Output the (x, y) coordinate of the center of the cell containing the given text.  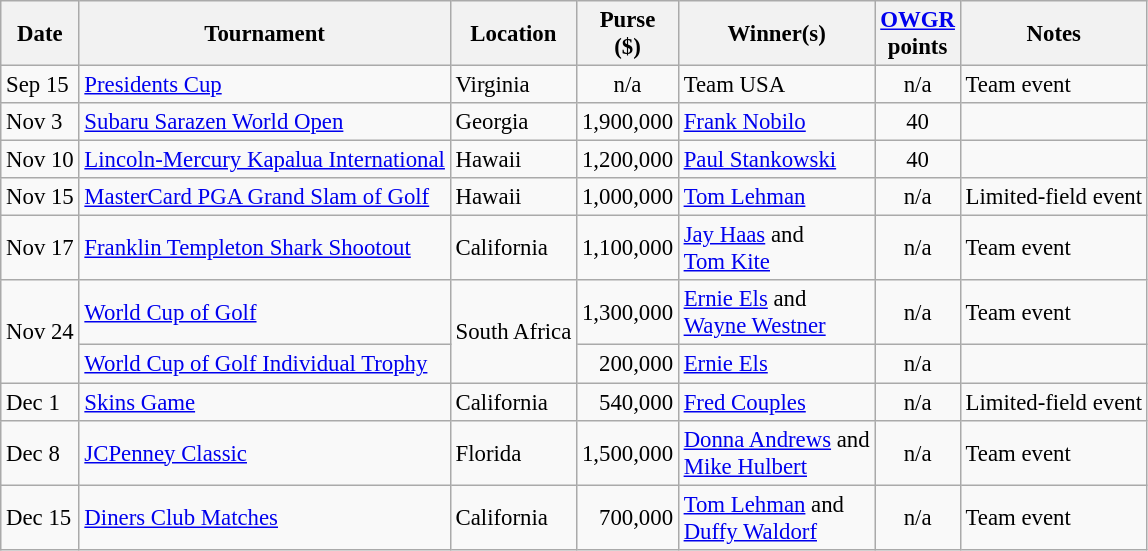
Presidents Cup (264, 85)
Florida (513, 452)
Skins Game (264, 402)
South Africa (513, 331)
Dec 8 (40, 452)
World Cup of Golf (264, 312)
Dec 1 (40, 402)
700,000 (628, 518)
Nov 3 (40, 122)
Tom Lehman (776, 197)
1,500,000 (628, 452)
Lincoln-Mercury Kapalua International (264, 160)
Tournament (264, 34)
Franklin Templeton Shark Shootout (264, 248)
Jay Haas and Tom Kite (776, 248)
Subaru Sarazen World Open (264, 122)
MasterCard PGA Grand Slam of Golf (264, 197)
World Cup of Golf Individual Trophy (264, 364)
Date (40, 34)
Ernie Els and Wayne Westner (776, 312)
540,000 (628, 402)
Team USA (776, 85)
Frank Nobilo (776, 122)
Notes (1054, 34)
Dec 15 (40, 518)
Tom Lehman and Duffy Waldorf (776, 518)
Winner(s) (776, 34)
1,200,000 (628, 160)
Nov 17 (40, 248)
JCPenney Classic (264, 452)
1,300,000 (628, 312)
1,100,000 (628, 248)
200,000 (628, 364)
Nov 10 (40, 160)
Location (513, 34)
Donna Andrews and Mike Hulbert (776, 452)
Georgia (513, 122)
Nov 15 (40, 197)
1,000,000 (628, 197)
Fred Couples (776, 402)
Ernie Els (776, 364)
Purse($) (628, 34)
1,900,000 (628, 122)
Nov 24 (40, 331)
OWGRpoints (918, 34)
Sep 15 (40, 85)
Virginia (513, 85)
Paul Stankowski (776, 160)
Diners Club Matches (264, 518)
